Scan for the cell matching the given text and deliver its (x, y) coordinate at center. 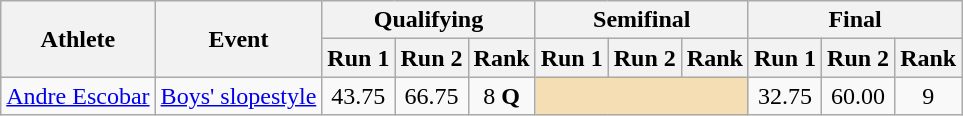
66.75 (432, 96)
Andre Escobar (78, 96)
9 (928, 96)
Qualifying (428, 20)
32.75 (784, 96)
8 Q (502, 96)
Final (854, 20)
Event (238, 39)
Athlete (78, 39)
43.75 (358, 96)
60.00 (858, 96)
Boys' slopestyle (238, 96)
Semifinal (642, 20)
